Detect which cell encompasses the target text, then output its [x, y] center coordinate. 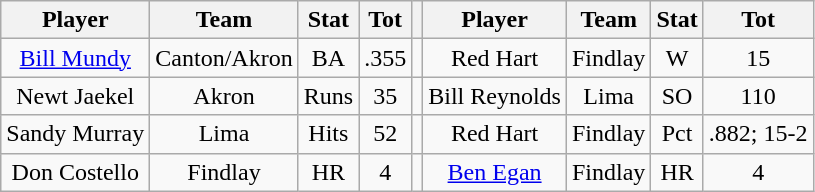
Newt Jaekel [76, 96]
W [677, 58]
.882; 15-2 [758, 134]
Runs [328, 96]
15 [758, 58]
SO [677, 96]
110 [758, 96]
52 [386, 134]
Bill Reynolds [495, 96]
Hits [328, 134]
Sandy Murray [76, 134]
Akron [224, 96]
35 [386, 96]
Bill Mundy [76, 58]
Pct [677, 134]
Canton/Akron [224, 58]
BA [328, 58]
.355 [386, 58]
Ben Egan [495, 172]
Don Costello [76, 172]
